For the text-containing cell, return its midpoint in [x, y] coordinate format. 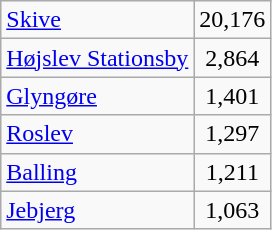
Højslev Stationsby [98, 58]
20,176 [232, 20]
1,297 [232, 134]
Jebjerg [98, 210]
Roslev [98, 134]
1,401 [232, 96]
1,211 [232, 172]
1,063 [232, 210]
Skive [98, 20]
Glyngøre [98, 96]
2,864 [232, 58]
Balling [98, 172]
